Find where the given text appears and provide that cell's center as [X, Y] coordinate. 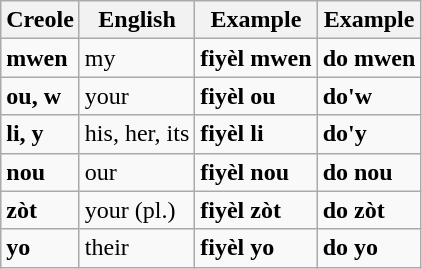
fiyèl nou [256, 172]
nou [40, 172]
do mwen [369, 58]
their [136, 248]
do yo [369, 248]
li, y [40, 134]
Creole [40, 20]
ou, w [40, 96]
your (pl.) [136, 210]
my [136, 58]
our [136, 172]
your [136, 96]
do'y [369, 134]
mwen [40, 58]
fiyèl ou [256, 96]
do zòt [369, 210]
fiyèl yo [256, 248]
zòt [40, 210]
do nou [369, 172]
yo [40, 248]
fiyèl zòt [256, 210]
fiyèl mwen [256, 58]
fiyèl li [256, 134]
do'w [369, 96]
English [136, 20]
his, her, its [136, 134]
